Identify which cell holds the provided text, then report its (X, Y) central coordinate. 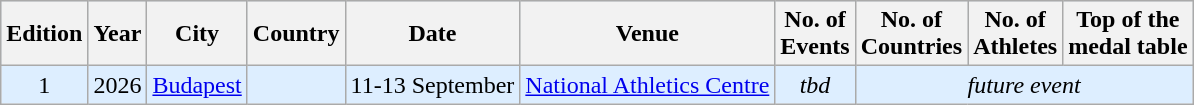
No. ofCountries (911, 34)
tbd (815, 85)
11-13 September (432, 85)
City (197, 34)
Top of themedal table (1128, 34)
future event (1024, 85)
Country (296, 34)
Edition (44, 34)
No. of Events (815, 34)
1 (44, 85)
Budapest (197, 85)
Date (432, 34)
Year (118, 34)
National Athletics Centre (648, 85)
No. ofAthletes (1016, 34)
2026 (118, 85)
Venue (648, 34)
